Return the [x, y] coordinate for the center point of the cell that contains the specified text.  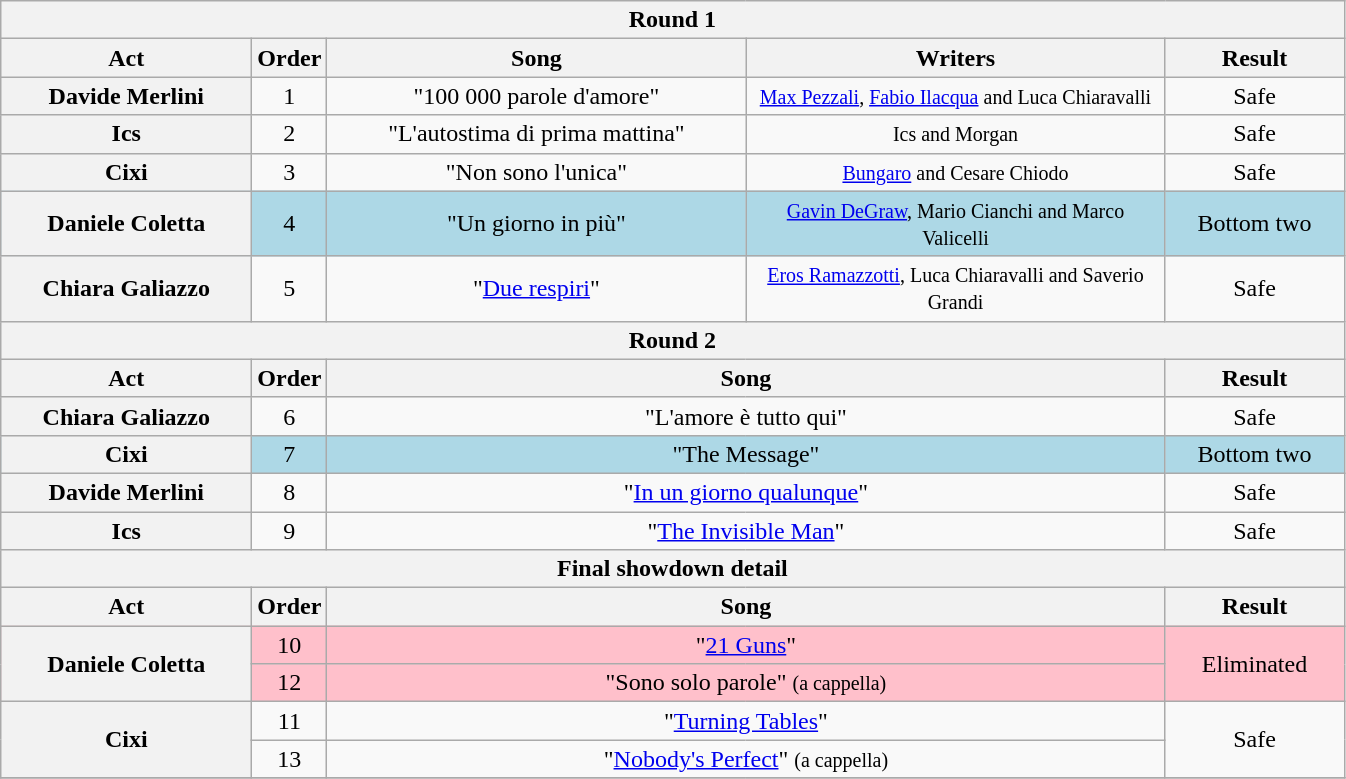
"Sono solo parole" (a cappella) [746, 683]
1 [290, 96]
Eliminated [1254, 664]
Writers [956, 58]
"L'autostima di prima mattina" [536, 134]
"The Invisible Man" [746, 531]
Eros Ramazzotti, Luca Chiaravalli and Saverio Grandi [956, 288]
6 [290, 416]
8 [290, 492]
2 [290, 134]
Round 2 [672, 340]
11 [290, 721]
Gavin DeGraw, Mario Cianchi and Marco Valicelli [956, 224]
"21 Guns" [746, 645]
3 [290, 172]
13 [290, 759]
"In un giorno qualunque" [746, 492]
"Un giorno in più" [536, 224]
5 [290, 288]
"Non sono l'unica" [536, 172]
Bungaro and Cesare Chiodo [956, 172]
"The Message" [746, 454]
"Nobody's Perfect" (a cappella) [746, 759]
10 [290, 645]
Round 1 [672, 20]
Final showdown detail [672, 569]
9 [290, 531]
"Turning Tables" [746, 721]
"Due respiri" [536, 288]
"100 000 parole d'amore" [536, 96]
Max Pezzali, Fabio Ilacqua and Luca Chiaravalli [956, 96]
12 [290, 683]
4 [290, 224]
Ics and Morgan [956, 134]
"L'amore è tutto qui" [746, 416]
7 [290, 454]
